Locate the cell with the specified text and output its [x, y] center coordinate. 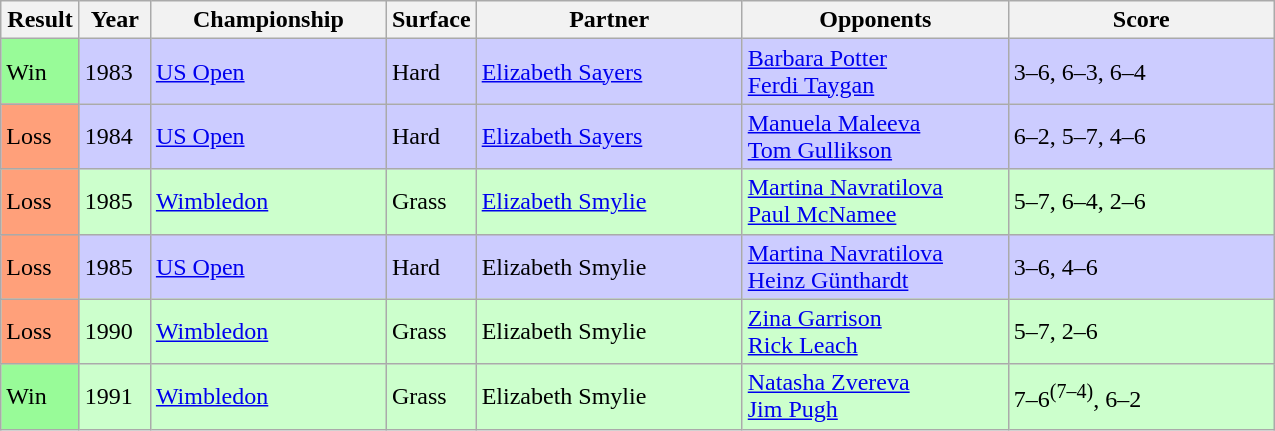
Result [40, 20]
Martina Navratilova Paul McNamee [875, 202]
Natasha Zvereva Jim Pugh [875, 396]
Year [114, 20]
1984 [114, 136]
Manuela Maleeva Tom Gullikson [875, 136]
3–6, 4–6 [1141, 266]
Partner [609, 20]
1991 [114, 396]
Surface [431, 20]
Opponents [875, 20]
Martina Navratilova Heinz Günthardt [875, 266]
5–7, 6–4, 2–6 [1141, 202]
1990 [114, 332]
Championship [268, 20]
6–2, 5–7, 4–6 [1141, 136]
7–6(7–4), 6–2 [1141, 396]
Zina Garrison Rick Leach [875, 332]
Score [1141, 20]
1983 [114, 72]
5–7, 2–6 [1141, 332]
3–6, 6–3, 6–4 [1141, 72]
Barbara Potter Ferdi Taygan [875, 72]
